Output the (x, y) coordinate of the center of the cell containing the given text.  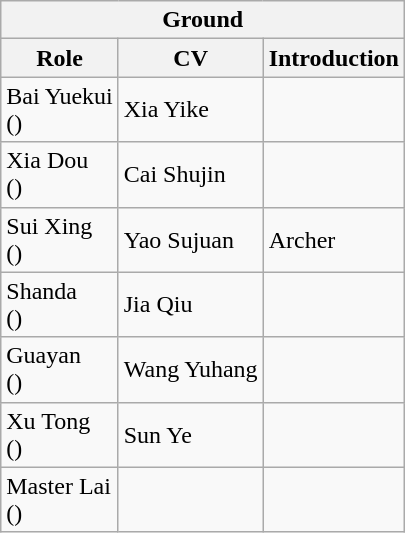
Jia Qiu (190, 304)
Cai Shujin (190, 174)
Introduction (334, 58)
Sun Ye (190, 434)
Bai Yuekui() (60, 110)
Guayan() (60, 370)
Role (60, 58)
Master Lai() (60, 500)
CV (190, 58)
Shanda() (60, 304)
Xia Yike (190, 110)
Xu Tong() (60, 434)
Archer (334, 240)
Yao Sujuan (190, 240)
Ground (203, 20)
Xia Dou() (60, 174)
Wang Yuhang (190, 370)
Sui Xing() (60, 240)
